Find where the given text appears and provide that cell's center as (x, y) coordinate. 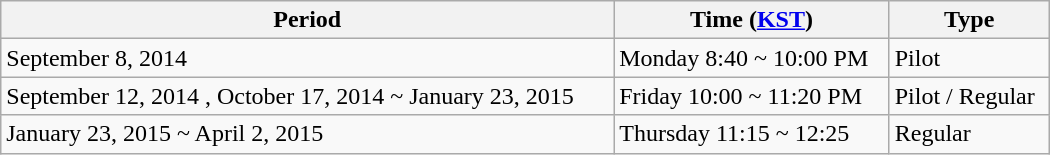
January 23, 2015 ~ April 2, 2015 (308, 134)
Pilot (969, 58)
Monday 8:40 ~ 10:00 PM (752, 58)
Thursday 11:15 ~ 12:25 (752, 134)
September 8, 2014 (308, 58)
Regular (969, 134)
Pilot / Regular (969, 96)
Time (KST) (752, 20)
Friday 10:00 ~ 11:20 PM (752, 96)
Period (308, 20)
September 12, 2014 , October 17, 2014 ~ January 23, 2015 (308, 96)
Type (969, 20)
